For the text-containing cell, return its midpoint in [x, y] coordinate format. 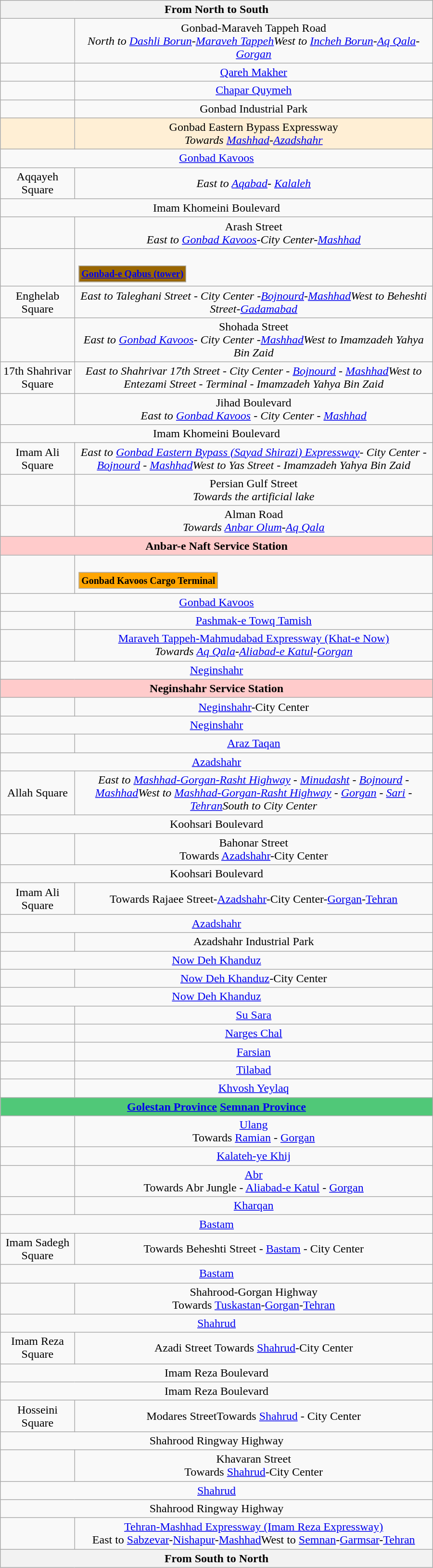
Modares StreetTowards Shahrud - City Center [254, 1416]
Imam Sadegh Square [38, 1249]
Pashmak-e Towq Tamish [254, 620]
Imam Reza Square [38, 1348]
Towards Rajaee Street-Azadshahr-City Center-Gorgan-Tehran [254, 898]
East to Gonbad Eastern Bypass (Sayad Shirazi) Expressway- City Center - Bojnourd - MashhadWest to Yas Street - Imamzadeh Yahya Bin Zaid [254, 459]
Araz Taqan [254, 743]
Neginshahr Service Station [216, 688]
Aqqayeh Square [38, 183]
UlangTowards Ramian - Gorgan [254, 1131]
Narges Chal [254, 1033]
East to Shahrivar 17th Street - City Center - Bojnourd - MashhadWest to Entezami Street - Terminal - Imamzadeh Yahya Bin Zaid [254, 378]
East to Aqabad- Kalaleh [254, 183]
From South to North [216, 1558]
Gonbad-Maraveh Tappeh RoadNorth to Dashli Borun-Maraveh TappehWest to Incheh Borun-Aq Qala-Gorgan [254, 41]
East to Taleghani Street - City Center -Bojnourd-MashhadWest to Beheshti Street-Gadamabad [254, 302]
Su Sara [254, 1015]
Shohada StreetEast to Gonbad Kavoos- City Center -MashhadWest to Imamzadeh Yahya Bin Zaid [254, 340]
Allah Square [38, 793]
Maraveh Tappeh-Mahmudabad Expressway (Khat-e Now)Towards Aq Qala-Aliabad-e Katul-Gorgan [254, 645]
Jihad BoulevardEast to Gonbad Kavoos - City Center - Mashhad [254, 409]
Tehran-Mashhad Expressway (Imam Reza Expressway)East to Sabzevar-Nishapur-MashhadWest to Semnan-Garmsar-Tehran [254, 1533]
From North to South [216, 10]
Bahonar StreetTowards Azadshahr-City Center [254, 849]
Arash StreetEast to Gonbad Kavoos-City Center-Mashhad [254, 233]
Gonbad Industrial Park [254, 109]
Gonbad Eastern Bypass ExpresswayTowards Mashhad-Azadshahr [254, 134]
17th Shahrivar Square [38, 378]
Neginshahr-City Center [254, 707]
Tilabad [254, 1070]
AbrTowards Abr Jungle - Aliabad-e Katul - Gorgan [254, 1181]
Alman RoadTowards Anbar Olum-Aq Qala [254, 521]
Golestan Province Semnan Province [216, 1107]
Persian Gulf StreetTowards the artificial lake [254, 490]
Enghelab Square [38, 302]
Azadshahr Industrial Park [254, 942]
Hosseini Square [38, 1416]
Khvosh Yeylaq [254, 1088]
Shahrood-Gorgan HighwayTowards Tuskastan-Gorgan-Tehran [254, 1299]
Now Deh Khanduz-City Center [254, 978]
Kalateh-ye Khij [254, 1156]
Anbar-e Naft Service Station [216, 546]
Farsian [254, 1051]
Chapar Quymeh [254, 90]
Kharqan [254, 1206]
Khavaran StreetTowards Shahrud-City Center [254, 1465]
Azadi Street Towards Shahrud-City Center [254, 1348]
Towards Beheshti Street - Bastam - City Center [254, 1249]
Qareh Makher [254, 72]
